Search for the cell housing the specified text and yield its [X, Y] center coordinate. 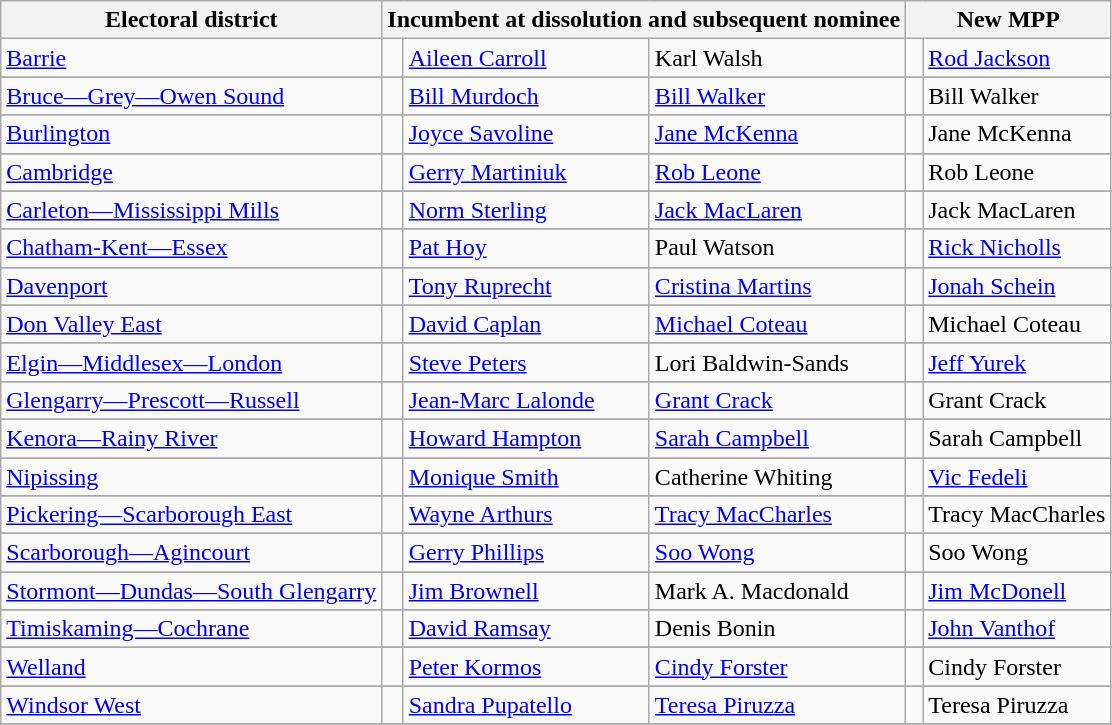
Windsor West [192, 705]
Rod Jackson [1017, 58]
David Caplan [526, 324]
Electoral district [192, 20]
Tony Ruprecht [526, 286]
Howard Hampton [526, 438]
Aileen Carroll [526, 58]
Peter Kormos [526, 667]
Incumbent at dissolution and subsequent nominee [644, 20]
Burlington [192, 134]
Monique Smith [526, 477]
Sandra Pupatello [526, 705]
Vic Fedeli [1017, 477]
Glengarry—Prescott—Russell [192, 400]
Welland [192, 667]
Norm Sterling [526, 210]
Catherine Whiting [777, 477]
Jeff Yurek [1017, 362]
David Ramsay [526, 629]
Pickering—Scarborough East [192, 515]
Wayne Arthurs [526, 515]
Joyce Savoline [526, 134]
Scarborough—Agincourt [192, 553]
Steve Peters [526, 362]
Gerry Phillips [526, 553]
Pat Hoy [526, 248]
Cristina Martins [777, 286]
John Vanthof [1017, 629]
Jim Brownell [526, 591]
Barrie [192, 58]
Carleton—Mississippi Mills [192, 210]
Bruce—Grey—Owen Sound [192, 96]
Lori Baldwin-Sands [777, 362]
Paul Watson [777, 248]
Don Valley East [192, 324]
Denis Bonin [777, 629]
Nipissing [192, 477]
New MPP [1008, 20]
Jim McDonell [1017, 591]
Mark A. Macdonald [777, 591]
Rick Nicholls [1017, 248]
Jean-Marc Lalonde [526, 400]
Kenora—Rainy River [192, 438]
Elgin—Middlesex—London [192, 362]
Karl Walsh [777, 58]
Jonah Schein [1017, 286]
Cambridge [192, 172]
Davenport [192, 286]
Bill Murdoch [526, 96]
Timiskaming—Cochrane [192, 629]
Stormont—Dundas—South Glengarry [192, 591]
Gerry Martiniuk [526, 172]
Chatham-Kent—Essex [192, 248]
